Scan for the cell matching the given text and deliver its [x, y] coordinate at center. 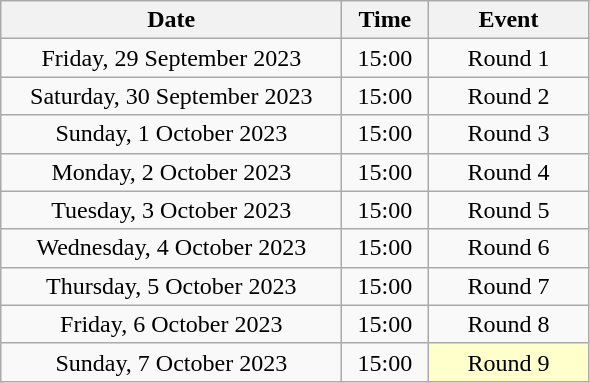
Round 3 [508, 134]
Time [385, 20]
Tuesday, 3 October 2023 [172, 210]
Round 8 [508, 324]
Wednesday, 4 October 2023 [172, 248]
Thursday, 5 October 2023 [172, 286]
Monday, 2 October 2023 [172, 172]
Date [172, 20]
Event [508, 20]
Friday, 29 September 2023 [172, 58]
Round 4 [508, 172]
Saturday, 30 September 2023 [172, 96]
Friday, 6 October 2023 [172, 324]
Round 5 [508, 210]
Round 1 [508, 58]
Round 2 [508, 96]
Round 9 [508, 362]
Round 6 [508, 248]
Round 7 [508, 286]
Sunday, 1 October 2023 [172, 134]
Sunday, 7 October 2023 [172, 362]
